Capture the cell that displays the provided text and extract its (X, Y) central coordinate. 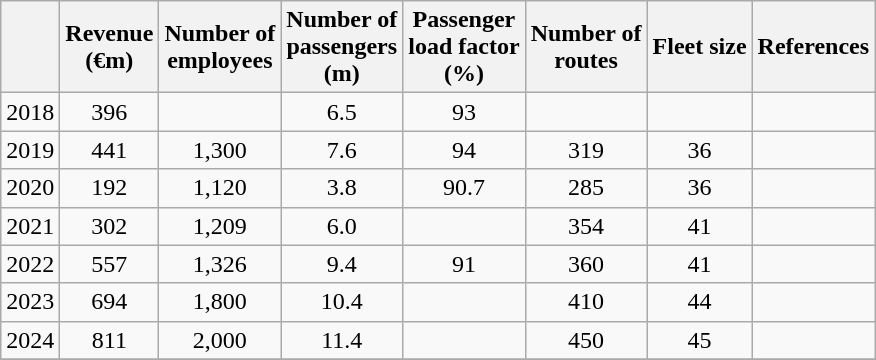
450 (586, 340)
1,300 (220, 150)
Number ofroutes (586, 47)
6.5 (342, 112)
1,800 (220, 302)
557 (110, 264)
91 (464, 264)
302 (110, 226)
441 (110, 150)
2022 (30, 264)
1,120 (220, 188)
2018 (30, 112)
3.8 (342, 188)
2,000 (220, 340)
285 (586, 188)
Number ofpassengers(m) (342, 47)
360 (586, 264)
2020 (30, 188)
396 (110, 112)
811 (110, 340)
94 (464, 150)
2019 (30, 150)
Passengerload factor(%) (464, 47)
9.4 (342, 264)
References (814, 47)
410 (586, 302)
11.4 (342, 340)
1,326 (220, 264)
Fleet size (700, 47)
44 (700, 302)
6.0 (342, 226)
90.7 (464, 188)
192 (110, 188)
2024 (30, 340)
Revenue(€m) (110, 47)
Number ofemployees (220, 47)
1,209 (220, 226)
7.6 (342, 150)
10.4 (342, 302)
2023 (30, 302)
2021 (30, 226)
319 (586, 150)
354 (586, 226)
93 (464, 112)
45 (700, 340)
694 (110, 302)
